Extract the (X, Y) coordinate from the center of the cell holding the provided text.  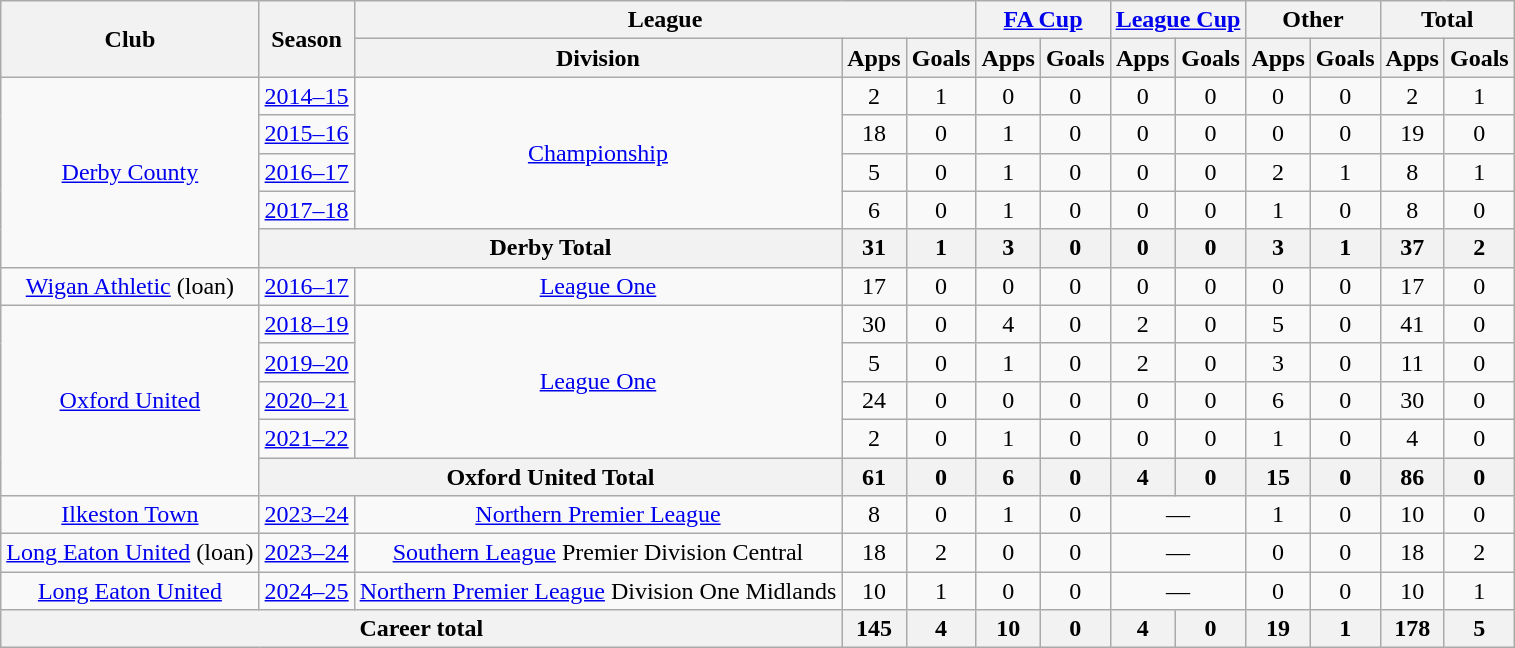
Southern League Premier Division Central (598, 553)
FA Cup (1043, 20)
37 (1412, 248)
2020–21 (306, 400)
31 (874, 248)
86 (1412, 477)
Other (1313, 20)
2021–22 (306, 438)
2017–18 (306, 210)
2015–16 (306, 134)
Season (306, 39)
League (665, 20)
Northern Premier League Division One Midlands (598, 591)
61 (874, 477)
11 (1412, 362)
Club (130, 39)
145 (874, 629)
15 (1278, 477)
Long Eaton United (loan) (130, 553)
Career total (422, 629)
Oxford United Total (550, 477)
Division (598, 58)
2018–19 (306, 324)
Total (1447, 20)
Northern Premier League (598, 515)
24 (874, 400)
2019–20 (306, 362)
178 (1412, 629)
2014–15 (306, 96)
League Cup (1178, 20)
Ilkeston Town (130, 515)
Championship (598, 153)
Wigan Athletic (loan) (130, 286)
Derby County (130, 172)
2024–25 (306, 591)
Oxford United (130, 400)
Long Eaton United (130, 591)
41 (1412, 324)
Derby Total (550, 248)
